Find where the given text appears and provide that cell's center as (X, Y) coordinate. 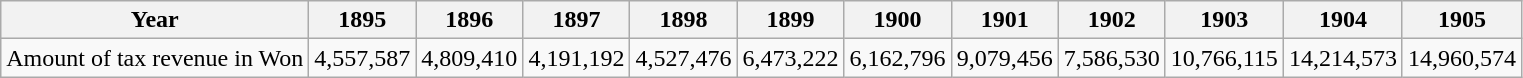
6,162,796 (898, 58)
4,557,587 (362, 58)
7,586,530 (1112, 58)
Amount of tax revenue in Won (155, 58)
4,191,192 (576, 58)
1897 (576, 20)
6,473,222 (790, 58)
4,809,410 (470, 58)
1895 (362, 20)
1899 (790, 20)
1904 (1342, 20)
1896 (470, 20)
4,527,476 (684, 58)
1902 (1112, 20)
14,214,573 (1342, 58)
9,079,456 (1004, 58)
1901 (1004, 20)
Year (155, 20)
1903 (1224, 20)
1898 (684, 20)
1900 (898, 20)
10,766,115 (1224, 58)
14,960,574 (1462, 58)
1905 (1462, 20)
